Pinpoint the cell where the given text exists, returning its [X, Y] midpoint coordinate. 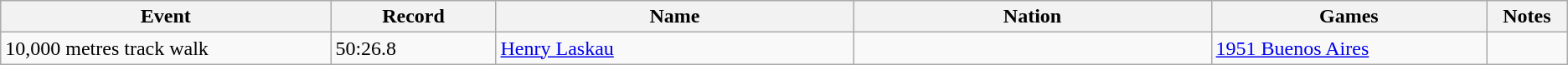
Event [166, 17]
1951 Buenos Aires [1349, 48]
Henry Laskau [675, 48]
50:26.8 [414, 48]
10,000 metres track walk [166, 48]
Name [675, 17]
Notes [1528, 17]
Nation [1032, 17]
Record [414, 17]
Games [1349, 17]
